Scan for the cell matching the given text and deliver its (x, y) coordinate at center. 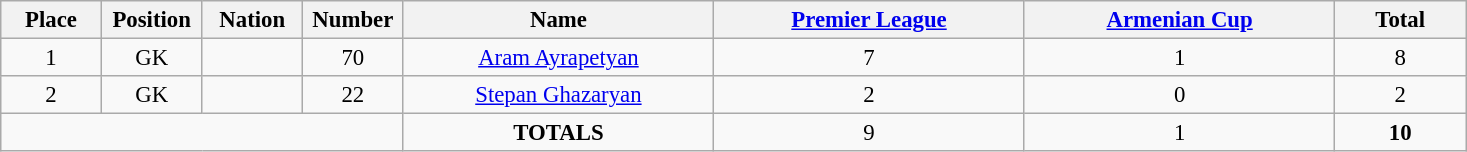
Armenian Cup (1180, 20)
Aram Ayrapetyan (558, 58)
Name (558, 20)
Premier League (870, 20)
Stepan Ghazaryan (558, 95)
10 (1400, 133)
0 (1180, 95)
Total (1400, 20)
Number (354, 20)
TOTALS (558, 133)
22 (354, 95)
Place (52, 20)
8 (1400, 58)
7 (870, 58)
9 (870, 133)
70 (354, 58)
Nation (252, 20)
Position (152, 20)
